Pinpoint the cell where the given text exists, returning its [x, y] midpoint coordinate. 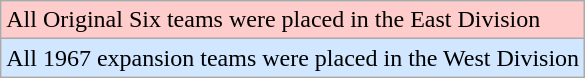
All Original Six teams were placed in the East Division [293, 20]
All 1967 expansion teams were placed in the West Division [293, 58]
